Extract the [X, Y] coordinate from the center of the cell holding the provided text.  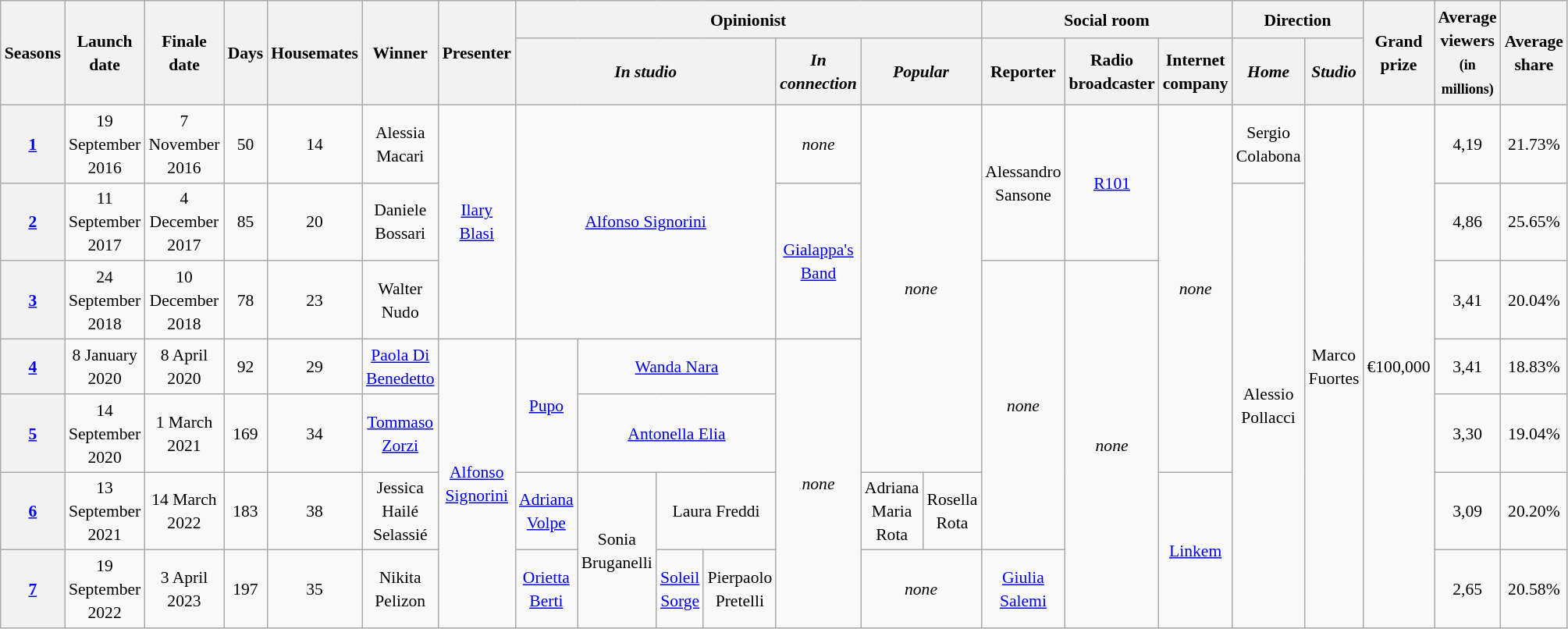
Home [1269, 72]
Adriana Volpe [546, 511]
14 [315, 144]
19 September 2016 [105, 144]
8 January 2020 [105, 367]
85 [246, 222]
Social room [1107, 20]
Opinionist [748, 20]
Radio broadcaster [1112, 72]
20.04% [1534, 300]
Grand prize [1399, 53]
Nikita Pelizon [400, 589]
6 [33, 511]
3 [33, 300]
Popular [921, 72]
13 September 2021 [105, 511]
Presenter [477, 53]
Daniele Bossari [400, 222]
21.73% [1534, 144]
38 [315, 511]
Winner [400, 53]
Pupo [546, 406]
50 [246, 144]
Alessia Macari [400, 144]
Gialappa's Band [818, 261]
Paola Di Benedetto [400, 367]
Soleil Sorge [681, 589]
R101 [1112, 183]
34 [315, 433]
Seasons [33, 53]
92 [246, 367]
11 September 2017 [105, 222]
Orietta Berti [546, 589]
19.04% [1534, 433]
Reporter [1022, 72]
Tommaso Zorzi [400, 433]
Sergio Colabona [1269, 144]
2,65 [1467, 589]
In studio [645, 72]
35 [315, 589]
€100,000 [1399, 367]
Direction [1298, 20]
Marco Fuortes [1335, 367]
Giulia Salemi [1022, 589]
Finale date [184, 53]
3,30 [1467, 433]
2 [33, 222]
Studio [1335, 72]
18.83% [1534, 367]
Days [246, 53]
183 [246, 511]
3,09 [1467, 511]
14 September 2020 [105, 433]
78 [246, 300]
Ilary Blasi [477, 222]
8 April 2020 [184, 367]
7 [33, 589]
4,86 [1467, 222]
Sonia Bruganelli [617, 550]
4 [33, 367]
197 [246, 589]
169 [246, 433]
Average share [1534, 53]
Jessica Hailé Selassié [400, 511]
1 March 2021 [184, 433]
20.20% [1534, 511]
In connection [818, 72]
4,19 [1467, 144]
Walter Nudo [400, 300]
Internet company [1196, 72]
4 December 2017 [184, 222]
Average viewers(in millions) [1467, 53]
Linkem [1196, 550]
Housemates [315, 53]
Laura Freddi [716, 511]
Alessio Pollacci [1269, 406]
10 December 2018 [184, 300]
Wanda Nara [677, 367]
14 March 2022 [184, 511]
Pierpaolo Pretelli [740, 589]
3 April 2023 [184, 589]
29 [315, 367]
7 November 2016 [184, 144]
Launch date [105, 53]
20.58% [1534, 589]
25.65% [1534, 222]
Adriana Maria Rota [892, 511]
Rosella Rota [952, 511]
1 [33, 144]
19 September 2022 [105, 589]
24 September 2018 [105, 300]
5 [33, 433]
20 [315, 222]
Antonella Elia [677, 433]
23 [315, 300]
Alessandro Sansone [1022, 183]
